From the cell containing the given text, extract its center point as [x, y] coordinate. 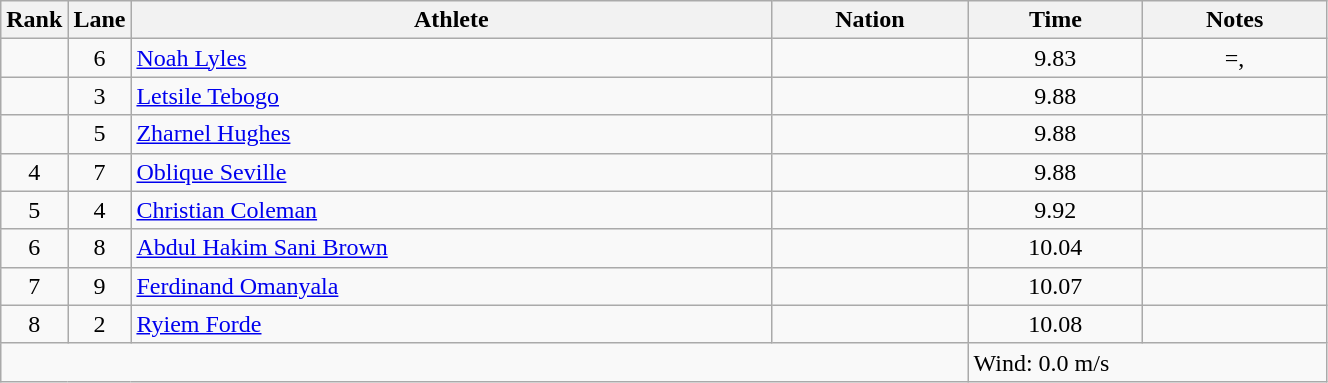
Ferdinand Omanyala [452, 286]
Lane [100, 20]
Oblique Seville [452, 172]
10.07 [1056, 286]
2 [100, 324]
9.92 [1056, 210]
9 [100, 286]
Time [1056, 20]
Noah Lyles [452, 58]
Zharnel Hughes [452, 134]
=, [1235, 58]
10.08 [1056, 324]
3 [100, 96]
Athlete [452, 20]
Abdul Hakim Sani Brown [452, 248]
Letsile Tebogo [452, 96]
Ryiem Forde [452, 324]
9.83 [1056, 58]
Rank [34, 20]
Wind: 0.0 m/s [1147, 362]
10.04 [1056, 248]
Nation [870, 20]
Notes [1235, 20]
Christian Coleman [452, 210]
